Determine the [x, y] coordinate at the center of the cell enclosing the given text.  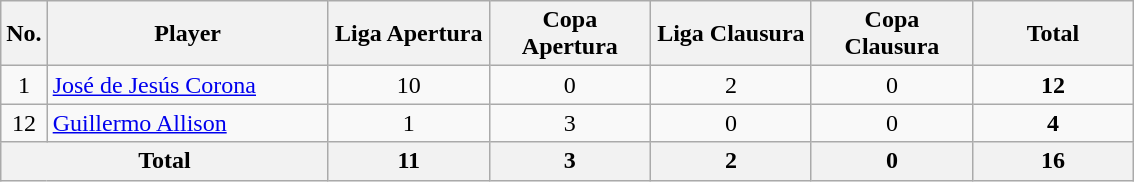
Copa Apertura [570, 34]
Liga Clausura [730, 34]
11 [408, 161]
10 [408, 85]
16 [1052, 161]
Guillermo Allison [188, 123]
Copa Clausura [892, 34]
4 [1052, 123]
No. [24, 34]
Liga Apertura [408, 34]
José de Jesús Corona [188, 85]
Player [188, 34]
